Pinpoint the cell where the given text exists, returning its (x, y) midpoint coordinate. 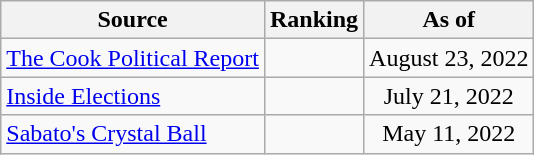
Source (133, 20)
May 11, 2022 (449, 134)
The Cook Political Report (133, 58)
Sabato's Crystal Ball (133, 134)
Ranking (314, 20)
Inside Elections (133, 96)
As of (449, 20)
August 23, 2022 (449, 58)
July 21, 2022 (449, 96)
